From the cell containing the given text, extract its center point as [X, Y] coordinate. 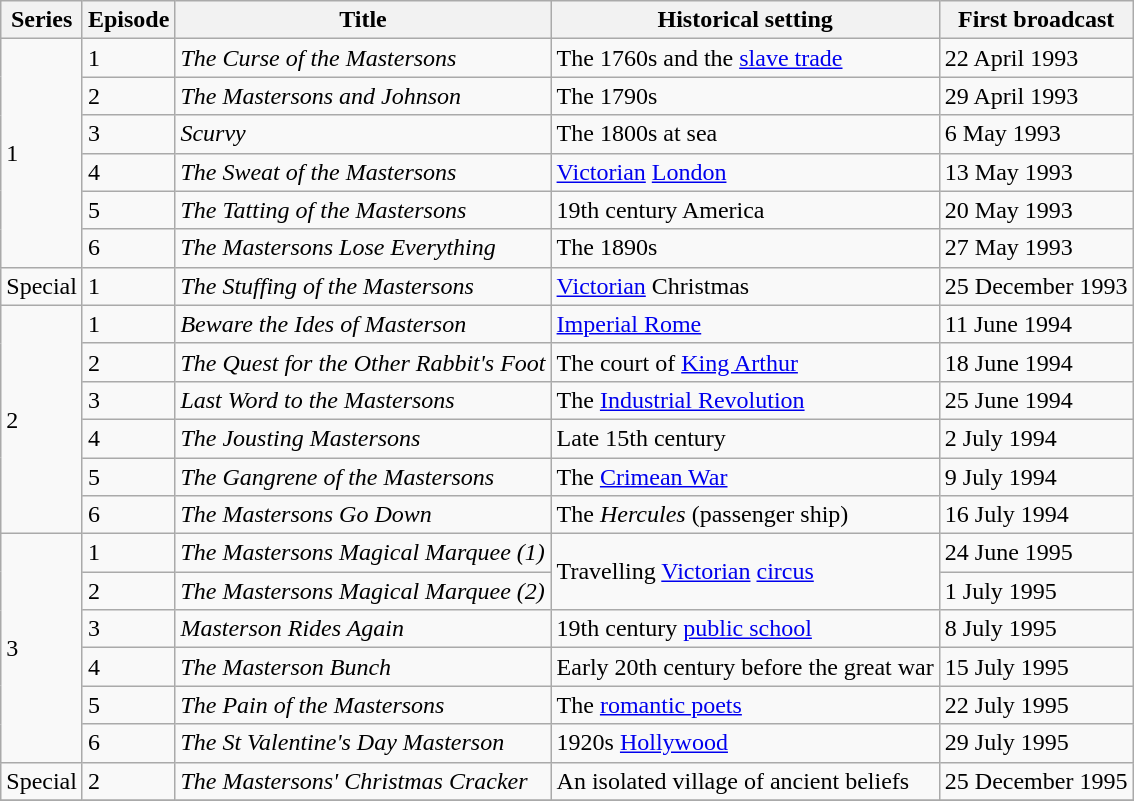
The 1890s [745, 248]
2 July 1994 [1036, 438]
27 May 1993 [1036, 248]
The Mastersons Go Down [363, 515]
The Pain of the Mastersons [363, 705]
1 July 1995 [1036, 591]
The Curse of the Mastersons [363, 58]
Scurvy [363, 134]
19th century public school [745, 629]
First broadcast [1036, 20]
Episode [128, 20]
11 June 1994 [1036, 324]
The Quest for the Other Rabbit's Foot [363, 362]
15 July 1995 [1036, 667]
Travelling Victorian circus [745, 572]
The Stuffing of the Mastersons [363, 286]
The Mastersons' Christmas Cracker [363, 781]
The Masterson Bunch [363, 667]
The Mastersons Lose Everything [363, 248]
Historical setting [745, 20]
Last Word to the Mastersons [363, 400]
Victorian London [745, 172]
25 June 1994 [1036, 400]
The Industrial Revolution [745, 400]
Series [42, 20]
25 December 1993 [1036, 286]
The Tatting of the Mastersons [363, 210]
The St Valentine's Day Masterson [363, 743]
1920s Hollywood [745, 743]
22 July 1995 [1036, 705]
24 June 1995 [1036, 553]
Beware the Ides of Masterson [363, 324]
Masterson Rides Again [363, 629]
The 1760s and the slave trade [745, 58]
Late 15th century [745, 438]
The Mastersons and Johnson [363, 96]
19th century America [745, 210]
29 April 1993 [1036, 96]
The Mastersons Magical Marquee (2) [363, 591]
The court of King Arthur [745, 362]
16 July 1994 [1036, 515]
Early 20th century before the great war [745, 667]
An isolated village of ancient beliefs [745, 781]
The romantic poets [745, 705]
The Mastersons Magical Marquee (1) [363, 553]
Title [363, 20]
The Jousting Mastersons [363, 438]
The Gangrene of the Mastersons [363, 477]
22 April 1993 [1036, 58]
9 July 1994 [1036, 477]
Imperial Rome [745, 324]
Victorian Christmas [745, 286]
The Crimean War [745, 477]
25 December 1995 [1036, 781]
29 July 1995 [1036, 743]
The Hercules (passenger ship) [745, 515]
The 1790s [745, 96]
The 1800s at sea [745, 134]
8 July 1995 [1036, 629]
13 May 1993 [1036, 172]
The Sweat of the Mastersons [363, 172]
18 June 1994 [1036, 362]
20 May 1993 [1036, 210]
6 May 1993 [1036, 134]
